For the text-containing cell, return its midpoint in [x, y] coordinate format. 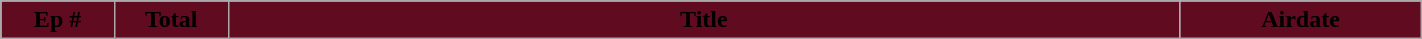
Total [171, 20]
Airdate [1300, 20]
Title [704, 20]
Ep # [58, 20]
